For the text-containing cell, return its midpoint in (x, y) coordinate format. 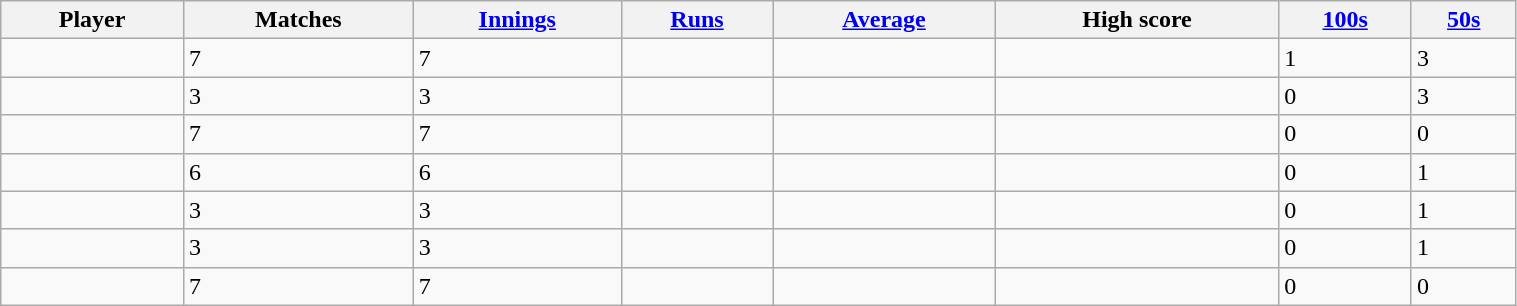
High score (1137, 20)
Runs (697, 20)
100s (1346, 20)
Average (884, 20)
Player (92, 20)
Innings (517, 20)
50s (1464, 20)
Matches (298, 20)
